From the cell containing the given text, extract its center point as [x, y] coordinate. 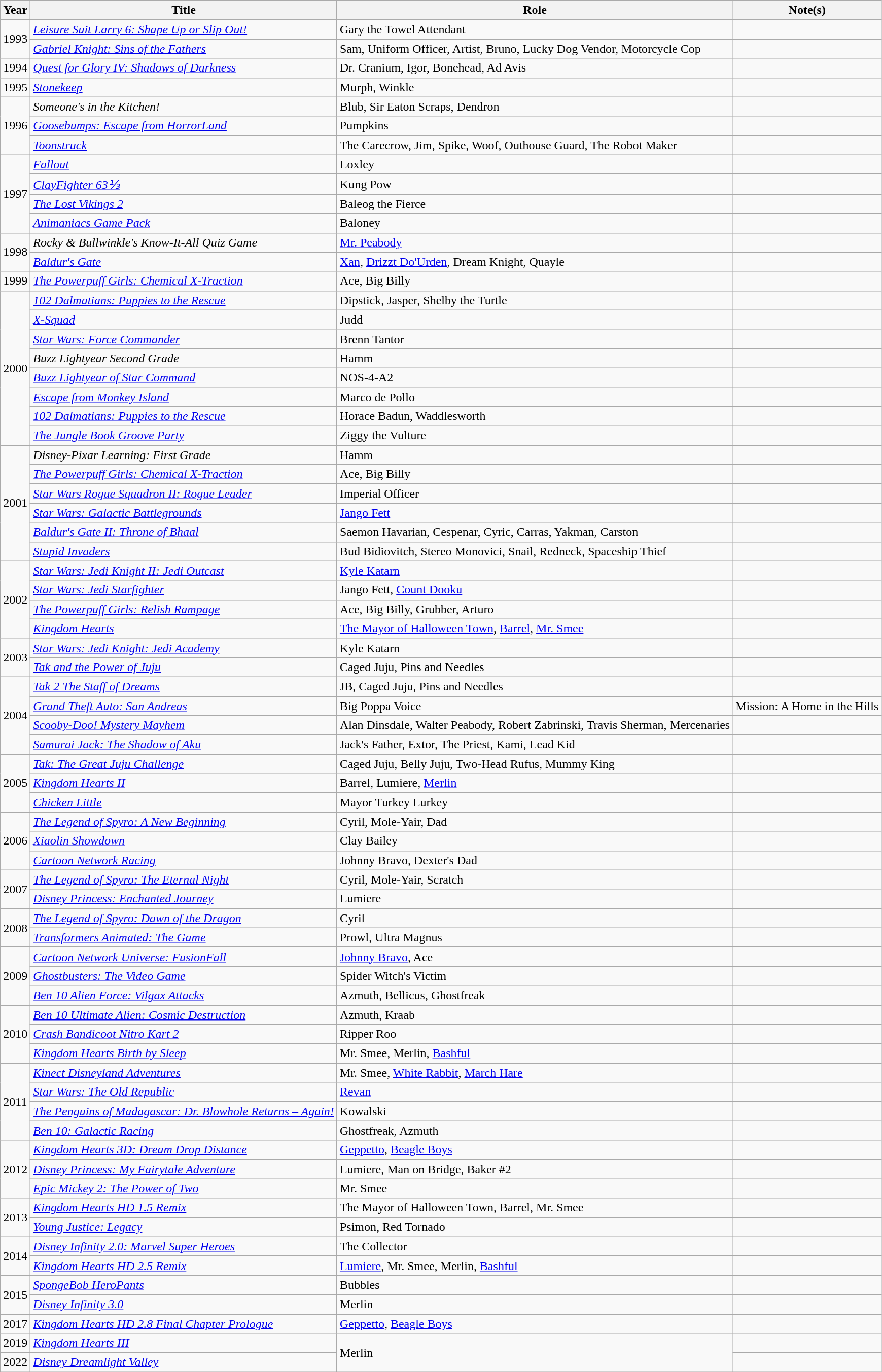
Goosebumps: Escape from HorrorLand [184, 126]
Big Poppa Voice [535, 706]
2009 [15, 976]
Star Wars: Jedi Knight II: Jedi Outcast [184, 571]
NOS-4-A2 [535, 377]
2019 [15, 1343]
Revan [535, 1092]
1996 [15, 126]
Buzz Lightyear Second Grade [184, 358]
X-Squad [184, 320]
Xiaolin Showdown [184, 841]
Kingdom Hearts HD 1.5 Remix [184, 1208]
2001 [15, 503]
1999 [15, 281]
Caged Juju, Belly Juju, Two-Head Rufus, Mummy King [535, 764]
The Legend of Spyro: The Eternal Night [184, 880]
Jango Fett [535, 513]
Barrel, Lumiere, Merlin [535, 783]
Cyril [535, 918]
JB, Caged Juju, Pins and Needles [535, 686]
The Collector [535, 1246]
Note(s) [807, 10]
Disney-Pixar Learning: First Grade [184, 455]
Mr. Peabody [535, 242]
2000 [15, 368]
Toonstruck [184, 145]
Brenn Tantor [535, 339]
Ben 10 Ultimate Alien: Cosmic Destruction [184, 1015]
Cyril, Mole-Yair, Scratch [535, 880]
Grand Theft Auto: San Andreas [184, 706]
Dr. Cranium, Igor, Bonehead, Ad Avis [535, 68]
Kowalski [535, 1111]
Saemon Havarian, Cespenar, Cyric, Carras, Yakman, Carston [535, 532]
Crash Bandicoot Nitro Kart 2 [184, 1034]
2003 [15, 657]
Bubbles [535, 1285]
Mission: A Home in the Hills [807, 706]
2002 [15, 600]
Ben 10 Alien Force: Vilgax Attacks [184, 995]
Fallout [184, 164]
Kingdom Hearts Birth by Sleep [184, 1053]
Imperial Officer [535, 494]
Escape from Monkey Island [184, 397]
Rocky & Bullwinkle's Know-It-All Quiz Game [184, 242]
Xan, Drizzt Do'Urden, Dream Knight, Quayle [535, 262]
1998 [15, 252]
Pumpkins [535, 126]
The Jungle Book Groove Party [184, 436]
Sam, Uniform Officer, Artist, Bruno, Lucky Dog Vendor, Motorcycle Cop [535, 49]
Disney Princess: My Fairytale Adventure [184, 1169]
2011 [15, 1102]
Loxley [535, 164]
Johnny Bravo, Dexter's Dad [535, 860]
Horace Badun, Waddlesworth [535, 416]
Kingdom Hearts III [184, 1343]
The Powerpuff Girls: Relish Rampage [184, 609]
Role [535, 10]
Star Wars: Force Commander [184, 339]
Baldur's Gate II: Throne of Bhaal [184, 532]
Ripper Roo [535, 1034]
Cyril, Mole-Yair, Dad [535, 822]
Tak and the Power of Juju [184, 667]
Ziggy the Vulture [535, 436]
Kingdom Hearts HD 2.5 Remix [184, 1265]
1997 [15, 194]
Star Wars: Jedi Knight: Jedi Academy [184, 648]
Samurai Jack: The Shadow of Aku [184, 745]
2006 [15, 841]
Cartoon Network Racing [184, 860]
Psimon, Red Tornado [535, 1227]
Mr. Smee, White Rabbit, March Hare [535, 1073]
2012 [15, 1169]
Stonekeep [184, 87]
2007 [15, 889]
2004 [15, 715]
Someone's in the Kitchen! [184, 107]
Transformers Animated: The Game [184, 937]
Jack's Father, Extor, The Priest, Kami, Lead Kid [535, 745]
The Legend of Spyro: A New Beginning [184, 822]
Chicken Little [184, 802]
Star Wars Rogue Squadron II: Rogue Leader [184, 494]
Ace, Big Billy, Grubber, Arturo [535, 609]
Dipstick, Jasper, Shelby the Turtle [535, 300]
2014 [15, 1256]
The Legend of Spyro: Dawn of the Dragon [184, 918]
Baloney [535, 223]
2005 [15, 783]
Leisure Suit Larry 6: Shape Up or Slip Out! [184, 29]
Baldur's Gate [184, 262]
Epic Mickey 2: The Power of Two [184, 1188]
Kingdom Hearts 3D: Dream Drop Distance [184, 1150]
SpongeBob HeroPants [184, 1285]
Marco de Pollo [535, 397]
Mr. Smee [535, 1188]
Kingdom Hearts II [184, 783]
2017 [15, 1323]
2022 [15, 1362]
Tak: The Great Juju Challenge [184, 764]
Prowl, Ultra Magnus [535, 937]
Spider Witch's Victim [535, 976]
1993 [15, 39]
The Lost Vikings 2 [184, 204]
Kung Pow [535, 184]
Year [15, 10]
Caged Juju, Pins and Needles [535, 667]
Clay Bailey [535, 841]
Disney Infinity 3.0 [184, 1304]
Baleog the Fierce [535, 204]
ClayFighter 63⅓ [184, 184]
Star Wars: The Old Republic [184, 1092]
Lumiere, Mr. Smee, Merlin, Bashful [535, 1265]
Kingdom Hearts [184, 628]
Cartoon Network Universe: FusionFall [184, 957]
Murph, Winkle [535, 87]
Title [184, 10]
Azmuth, Bellicus, Ghostfreak [535, 995]
Mr. Smee, Merlin, Bashful [535, 1053]
Animaniacs Game Pack [184, 223]
The Penguins of Madagascar: Dr. Blowhole Returns – Again! [184, 1111]
Scooby-Doo! Mystery Mayhem [184, 725]
2015 [15, 1294]
2013 [15, 1217]
Lumiere [535, 899]
Disney Infinity 2.0: Marvel Super Heroes [184, 1246]
Mayor Turkey Lurkey [535, 802]
Disney Princess: Enchanted Journey [184, 899]
Quest for Glory IV: Shadows of Darkness [184, 68]
Judd [535, 320]
Jango Fett, Count Dooku [535, 590]
The Carecrow, Jim, Spike, Woof, Outhouse Guard, The Robot Maker [535, 145]
Ben 10: Galactic Racing [184, 1131]
Kinect Disneyland Adventures [184, 1073]
Alan Dinsdale, Walter Peabody, Robert Zabrinski, Travis Sherman, Mercenaries [535, 725]
Disney Dreamlight Valley [184, 1362]
Ghostbusters: The Video Game [184, 976]
Stupid Invaders [184, 551]
Ghostfreak, Azmuth [535, 1131]
Johnny Bravo, Ace [535, 957]
Buzz Lightyear of Star Command [184, 377]
2008 [15, 928]
1994 [15, 68]
1995 [15, 87]
Lumiere, Man on Bridge, Baker #2 [535, 1169]
Kingdom Hearts HD 2.8 Final Chapter Prologue [184, 1323]
2010 [15, 1034]
Star Wars: Jedi Starfighter [184, 590]
Gabriel Knight: Sins of the Fathers [184, 49]
Young Justice: Legacy [184, 1227]
Star Wars: Galactic Battlegrounds [184, 513]
Tak 2 The Staff of Dreams [184, 686]
Azmuth, Kraab [535, 1015]
Blub, Sir Eaton Scraps, Dendron [535, 107]
Gary the Towel Attendant [535, 29]
Bud Bidiovitch, Stereo Monovici, Snail, Redneck, Spaceship Thief [535, 551]
